Identify which cell holds the provided text, then report its (x, y) central coordinate. 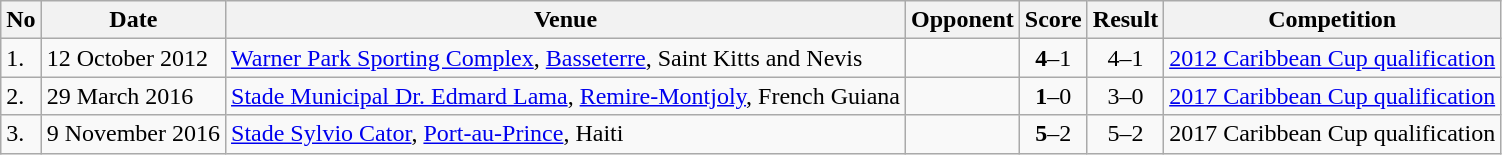
Stade Sylvio Cator, Port-au-Prince, Haiti (566, 134)
2012 Caribbean Cup qualification (1332, 58)
Competition (1332, 20)
29 March 2016 (133, 96)
2. (21, 96)
Opponent (963, 20)
1. (21, 58)
12 October 2012 (133, 58)
No (21, 20)
3–0 (1125, 96)
Stade Municipal Dr. Edmard Lama, Remire-Montjoly, French Guiana (566, 96)
Date (133, 20)
Result (1125, 20)
1–0 (1053, 96)
Warner Park Sporting Complex, Basseterre, Saint Kitts and Nevis (566, 58)
3. (21, 134)
9 November 2016 (133, 134)
Venue (566, 20)
Score (1053, 20)
